Output the (X, Y) coordinate of the center of the cell containing the given text.  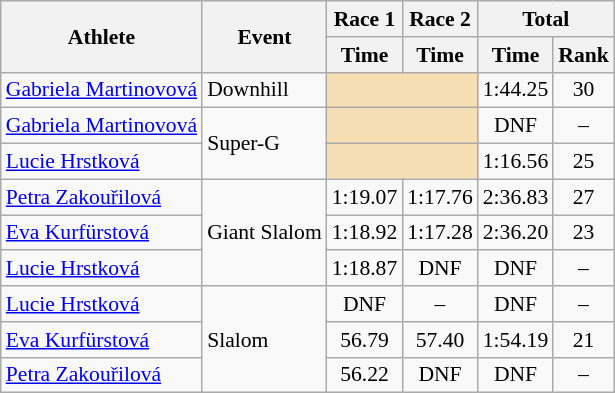
1:17.76 (440, 197)
2:36.20 (516, 233)
Total (546, 19)
1:54.19 (516, 340)
1:17.28 (440, 233)
Race 1 (364, 19)
Downhill (264, 90)
1:44.25 (516, 90)
1:18.87 (364, 269)
Super-G (264, 144)
Race 2 (440, 19)
Event (264, 36)
23 (584, 233)
56.79 (364, 340)
Giant Slalom (264, 232)
25 (584, 162)
21 (584, 340)
30 (584, 90)
Slalom (264, 340)
27 (584, 197)
1:16.56 (516, 162)
2:36.83 (516, 197)
Athlete (102, 36)
Rank (584, 55)
56.22 (364, 375)
1:19.07 (364, 197)
57.40 (440, 340)
1:18.92 (364, 233)
